Scan for the cell matching the given text and deliver its [x, y] coordinate at center. 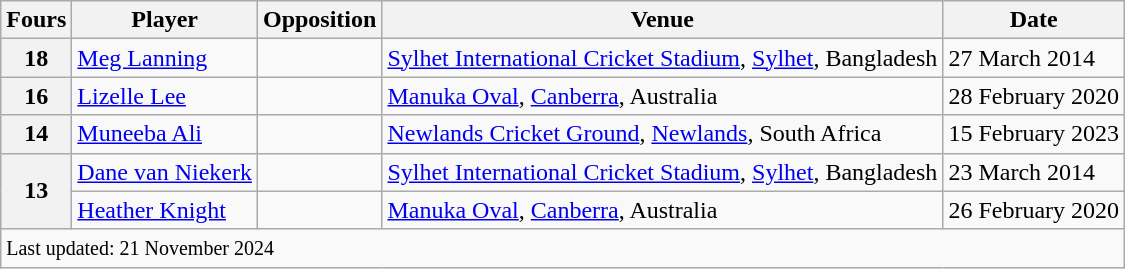
13 [36, 191]
27 March 2014 [1034, 58]
14 [36, 134]
18 [36, 58]
28 February 2020 [1034, 96]
26 February 2020 [1034, 210]
Fours [36, 20]
Dane van Niekerk [165, 172]
Venue [662, 20]
Opposition [319, 20]
Muneeba Ali [165, 134]
Meg Lanning [165, 58]
16 [36, 96]
Player [165, 20]
Newlands Cricket Ground, Newlands, South Africa [662, 134]
15 February 2023 [1034, 134]
Last updated: 21 November 2024 [563, 248]
Heather Knight [165, 210]
23 March 2014 [1034, 172]
Lizelle Lee [165, 96]
Date [1034, 20]
